For the text-containing cell, return its midpoint in [x, y] coordinate format. 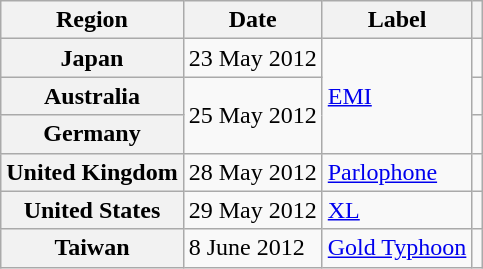
25 May 2012 [252, 115]
Taiwan [92, 248]
EMI [397, 96]
29 May 2012 [252, 210]
United Kingdom [92, 172]
Gold Typhoon [397, 248]
Australia [92, 96]
28 May 2012 [252, 172]
Japan [92, 58]
Germany [92, 134]
XL [397, 210]
Label [397, 20]
Region [92, 20]
United States [92, 210]
Parlophone [397, 172]
23 May 2012 [252, 58]
Date [252, 20]
8 June 2012 [252, 248]
